Scan for the cell matching the given text and deliver its (x, y) coordinate at center. 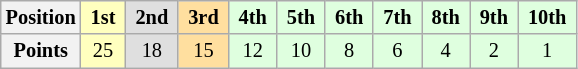
3rd (203, 17)
9th (494, 17)
8th (446, 17)
7th (397, 17)
Points (41, 51)
8 (349, 51)
5th (301, 17)
Position (41, 17)
4th (253, 17)
15 (203, 51)
2 (494, 51)
12 (253, 51)
1st (104, 17)
4 (446, 51)
10 (301, 51)
10th (547, 17)
1 (547, 51)
18 (152, 51)
6 (397, 51)
6th (349, 17)
2nd (152, 17)
25 (104, 51)
